From the cell containing the given text, extract its center point as [X, Y] coordinate. 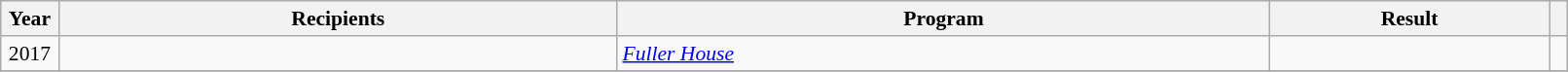
Recipients [338, 18]
Fuller House [943, 54]
Year [29, 18]
2017 [29, 54]
Result [1409, 18]
Program [943, 18]
